Scan for the cell matching the given text and deliver its [x, y] coordinate at center. 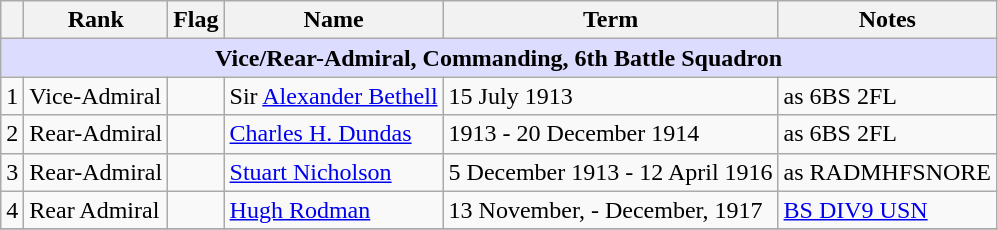
5 December 1913 - 12 April 1916 [610, 172]
Hugh Rodman [334, 210]
BS DIV9 USN [887, 210]
Sir Alexander Bethell [334, 96]
Rank [96, 20]
Stuart Nicholson [334, 172]
4 [12, 210]
3 [12, 172]
15 July 1913 [610, 96]
Charles H. Dundas [334, 134]
2 [12, 134]
1 [12, 96]
Notes [887, 20]
1913 - 20 December 1914 [610, 134]
Vice/Rear-Admiral, Commanding, 6th Battle Squadron [499, 58]
Vice-Admiral [96, 96]
Term [610, 20]
as RADMHFSNORE [887, 172]
Flag [196, 20]
Name [334, 20]
13 November, - December, 1917 [610, 210]
Rear Admiral [96, 210]
